Return the [X, Y] coordinate for the center point of the cell that contains the specified text.  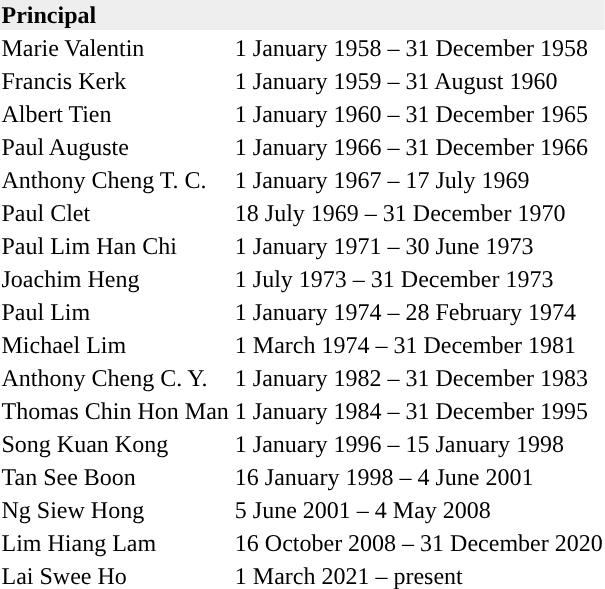
Thomas Chin Hon Man [115, 411]
Joachim Heng [115, 279]
Michael Lim [115, 345]
1 January 1996 – 15 January 1998 [418, 444]
1 July 1973 – 31 December 1973 [418, 279]
Francis Kerk [115, 81]
16 January 1998 – 4 June 2001 [418, 477]
Tan See Boon [115, 477]
Paul Lim [115, 312]
1 January 1966 – 31 December 1966 [418, 147]
Marie Valentin [115, 48]
1 January 1967 – 17 July 1969 [418, 180]
Paul Clet [115, 213]
Albert Tien [115, 114]
1 January 1974 – 28 February 1974 [418, 312]
Paul Auguste [115, 147]
Paul Lim Han Chi [115, 246]
18 July 1969 – 31 December 1970 [418, 213]
1 January 1982 – 31 December 1983 [418, 378]
1 March 1974 – 31 December 1981 [418, 345]
1 January 1960 – 31 December 1965 [418, 114]
Song Kuan Kong [115, 444]
1 January 1971 – 30 June 1973 [418, 246]
Principal [302, 15]
16 October 2008 – 31 December 2020 [418, 543]
1 January 1984 – 31 December 1995 [418, 411]
1 January 1959 – 31 August 1960 [418, 81]
Anthony Cheng T. C. [115, 180]
1 January 1958 – 31 December 1958 [418, 48]
5 June 2001 – 4 May 2008 [418, 510]
Anthony Cheng C. Y. [115, 378]
Ng Siew Hong [115, 510]
Lim Hiang Lam [115, 543]
